Pinpoint the cell where the given text exists, returning its [X, Y] midpoint coordinate. 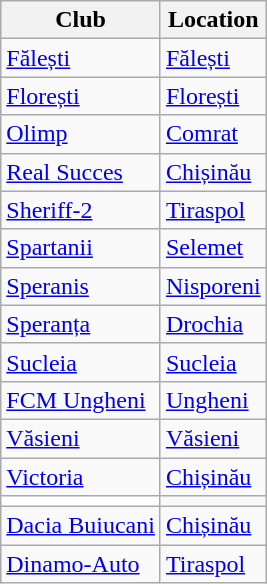
FCM Ungheni [81, 400]
Selemet [213, 248]
Location [213, 20]
Speranis [81, 286]
Victoria [81, 477]
Sheriff-2 [81, 210]
Drochia [213, 324]
Speranța [81, 324]
Ungheni [213, 400]
Real Succes [81, 172]
Olimp [81, 134]
Dacia Buiucani [81, 526]
Spartanii [81, 248]
Club [81, 20]
Comrat [213, 134]
Nisporeni [213, 286]
Dinamo-Auto [81, 564]
